Pinpoint the cell where the given text exists, returning its (X, Y) midpoint coordinate. 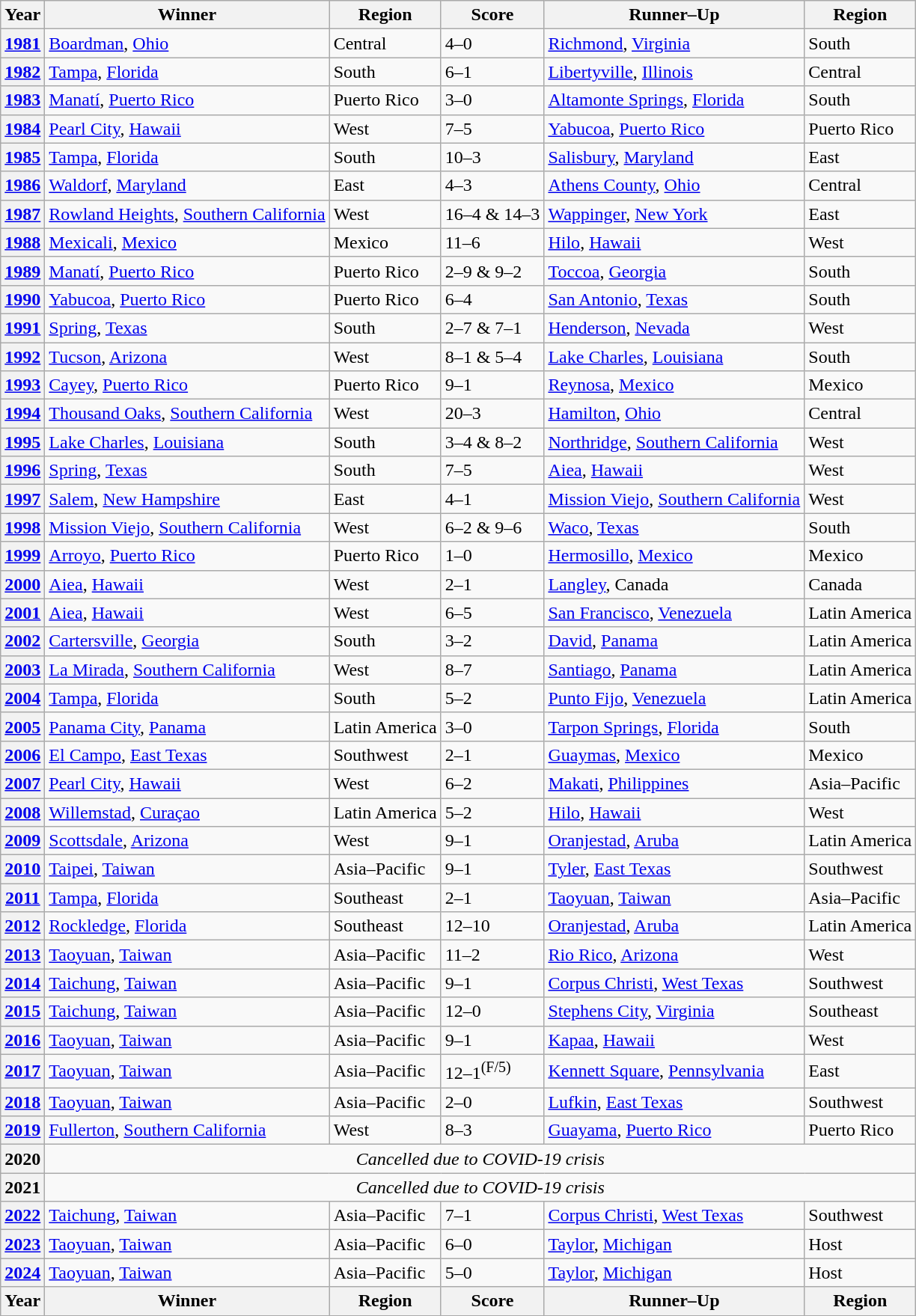
2017 (22, 1071)
2–7 & 7–1 (492, 328)
2021 (22, 1187)
8–3 (492, 1130)
Kapaa, Hawaii (674, 1040)
1995 (22, 442)
1988 (22, 242)
Punto Fijo, Venezuela (674, 698)
12–1(F/5) (492, 1071)
Henderson, Nevada (674, 328)
Thousand Oaks, Southern California (187, 414)
11–2 (492, 955)
Waldorf, Maryland (187, 186)
6–1 (492, 72)
1997 (22, 499)
2001 (22, 613)
1993 (22, 385)
2–0 (492, 1102)
Athens County, Ohio (674, 186)
2004 (22, 698)
1984 (22, 129)
11–6 (492, 242)
2005 (22, 726)
La Mirada, Southern California (187, 670)
4–3 (492, 186)
2012 (22, 926)
2009 (22, 841)
2002 (22, 641)
El Campo, East Texas (187, 755)
Tarpon Springs, Florida (674, 726)
Mexicali, Mexico (187, 242)
12–0 (492, 1012)
Guayama, Puerto Rico (674, 1130)
Stephens City, Virginia (674, 1012)
1981 (22, 43)
3–4 & 8–2 (492, 442)
Waco, Texas (674, 527)
Willemstad, Curaçao (187, 812)
3–2 (492, 641)
2006 (22, 755)
8–1 & 5–4 (492, 357)
10–3 (492, 157)
Scottsdale, Arizona (187, 841)
4–1 (492, 499)
20–3 (492, 414)
2000 (22, 584)
2020 (22, 1159)
Tyler, East Texas (674, 869)
Langley, Canada (674, 584)
Hermosillo, Mexico (674, 556)
Boardman, Ohio (187, 43)
1986 (22, 186)
2018 (22, 1102)
Canada (861, 584)
Taipei, Taiwan (187, 869)
2007 (22, 783)
2015 (22, 1012)
Guaymas, Mexico (674, 755)
2–9 & 9–2 (492, 271)
8–7 (492, 670)
2023 (22, 1244)
Santiago, Panama (674, 670)
16–4 & 14–3 (492, 214)
1994 (22, 414)
2024 (22, 1273)
7–1 (492, 1216)
Rowland Heights, Southern California (187, 214)
Tucson, Arizona (187, 357)
Salisbury, Maryland (674, 157)
6–2 & 9–6 (492, 527)
6–5 (492, 613)
2010 (22, 869)
6–4 (492, 299)
2011 (22, 898)
Toccoa, Georgia (674, 271)
Altamonte Springs, Florida (674, 100)
Northridge, Southern California (674, 442)
1991 (22, 328)
San Antonio, Texas (674, 299)
Salem, New Hampshire (187, 499)
2022 (22, 1216)
1982 (22, 72)
12–10 (492, 926)
Rockledge, Florida (187, 926)
Cayey, Puerto Rico (187, 385)
Fullerton, Southern California (187, 1130)
1–0 (492, 556)
1996 (22, 471)
Libertyville, Illinois (674, 72)
2016 (22, 1040)
Wappinger, New York (674, 214)
2013 (22, 955)
Rio Rico, Arizona (674, 955)
1998 (22, 527)
Arroyo, Puerto Rico (187, 556)
Kennett Square, Pennsylvania (674, 1071)
1990 (22, 299)
2014 (22, 983)
Hamilton, Ohio (674, 414)
San Francisco, Venezuela (674, 613)
1987 (22, 214)
1999 (22, 556)
1983 (22, 100)
2008 (22, 812)
Makati, Philippines (674, 783)
5–0 (492, 1273)
4–0 (492, 43)
6–2 (492, 783)
2003 (22, 670)
Cartersville, Georgia (187, 641)
David, Panama (674, 641)
6–0 (492, 1244)
Lufkin, East Texas (674, 1102)
Panama City, Panama (187, 726)
1989 (22, 271)
2019 (22, 1130)
Richmond, Virginia (674, 43)
Reynosa, Mexico (674, 385)
1985 (22, 157)
1992 (22, 357)
